Search for the cell housing the specified text and yield its [x, y] center coordinate. 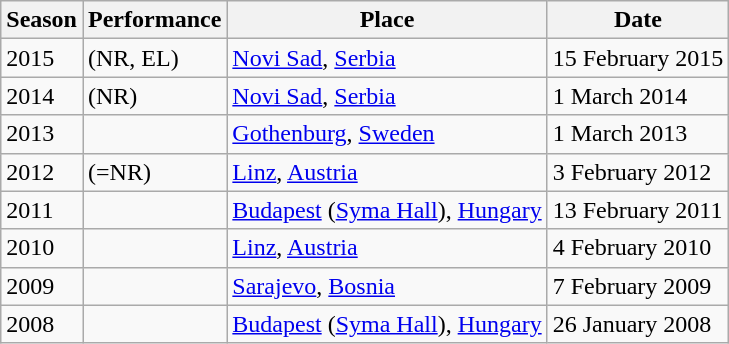
13 February 2011 [638, 210]
(NR) [154, 96]
2010 [42, 248]
2014 [42, 96]
26 January 2008 [638, 324]
(NR, EL) [154, 58]
4 February 2010 [638, 248]
Sarajevo, Bosnia [387, 286]
7 February 2009 [638, 286]
2013 [42, 134]
Date [638, 20]
15 February 2015 [638, 58]
(=NR) [154, 172]
3 February 2012 [638, 172]
2011 [42, 210]
2008 [42, 324]
1 March 2013 [638, 134]
Place [387, 20]
2009 [42, 286]
1 March 2014 [638, 96]
2015 [42, 58]
Gothenburg, Sweden [387, 134]
Season [42, 20]
2012 [42, 172]
Performance [154, 20]
